Return the [X, Y] coordinate for the center point of the cell that contains the specified text.  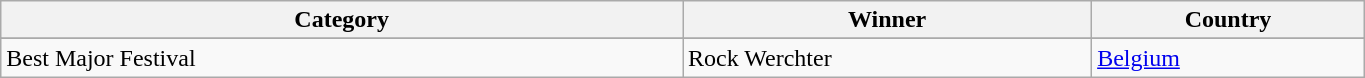
Category [342, 20]
Winner [888, 20]
Belgium [1228, 58]
Country [1228, 20]
Rock Werchter [888, 58]
Best Major Festival [342, 58]
